Scan for the cell matching the given text and deliver its (x, y) coordinate at center. 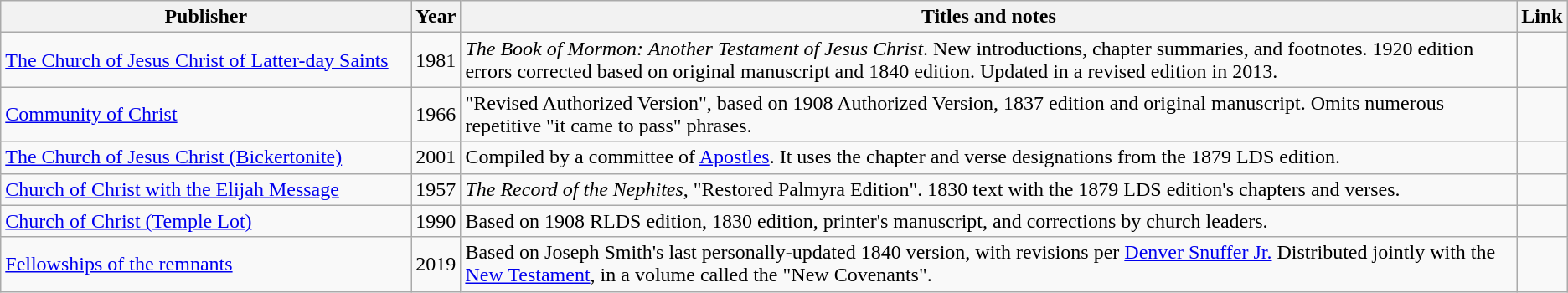
Church of Christ (Temple Lot) (206, 221)
Church of Christ with the Elijah Message (206, 189)
Link (1542, 17)
Year (436, 17)
Community of Christ (206, 114)
The Church of Jesus Christ of Latter-day Saints (206, 60)
1990 (436, 221)
2019 (436, 265)
Fellowships of the remnants (206, 265)
Compiled by a committee of Apostles. It uses the chapter and verse designations from the 1879 LDS edition. (988, 157)
2001 (436, 157)
1981 (436, 60)
The Record of the Nephites, "Restored Palmyra Edition". 1830 text with the 1879 LDS edition's chapters and verses. (988, 189)
The Church of Jesus Christ (Bickertonite) (206, 157)
1966 (436, 114)
Titles and notes (988, 17)
1957 (436, 189)
Publisher (206, 17)
Based on 1908 RLDS edition, 1830 edition, printer's manuscript, and corrections by church leaders. (988, 221)
